Detect which cell encompasses the target text, then output its (x, y) center coordinate. 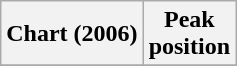
Peakposition (189, 34)
Chart (2006) (72, 34)
